Capture the cell that displays the provided text and extract its [X, Y] central coordinate. 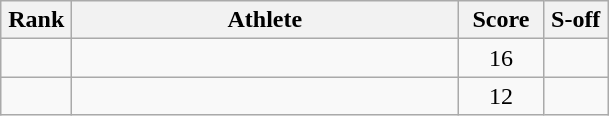
Score [501, 20]
S-off [576, 20]
16 [501, 58]
12 [501, 96]
Rank [36, 20]
Athlete [265, 20]
